Determine the (X, Y) coordinate at the center of the cell enclosing the given text.  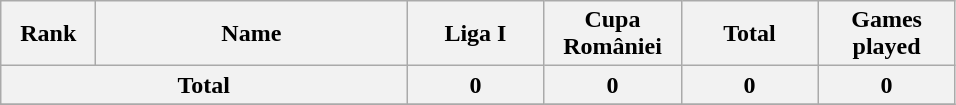
Name (252, 34)
Cupa României (612, 34)
Liga I (476, 34)
Games played (886, 34)
Rank (48, 34)
